Output the (x, y) coordinate of the center of the cell containing the given text.  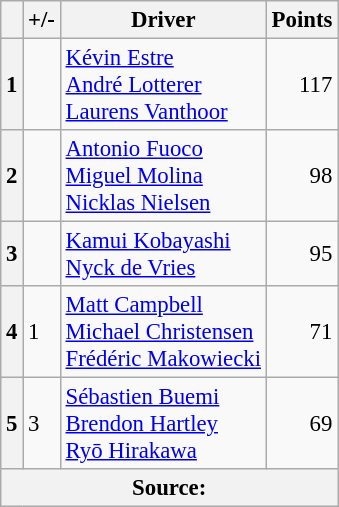
Matt Campbell Michael Christensen Frédéric Makowiecki (163, 332)
69 (302, 424)
Antonio Fuoco Miguel Molina Nicklas Nielsen (163, 176)
4 (12, 332)
98 (302, 176)
Kévin Estre André Lotterer Laurens Vanthoor (163, 85)
Kamui Kobayashi Nyck de Vries (163, 254)
Points (302, 20)
+/- (42, 20)
Driver (163, 20)
2 (12, 176)
Sébastien Buemi Brendon Hartley Ryō Hirakawa (163, 424)
5 (12, 424)
71 (302, 332)
95 (302, 254)
117 (302, 85)
